Find where the given text appears and provide that cell's center as [X, Y] coordinate. 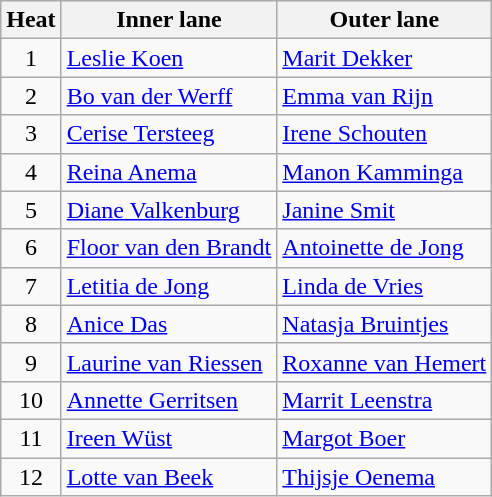
10 [31, 400]
Marit Dekker [384, 58]
Anice Das [169, 324]
12 [31, 477]
Leslie Koen [169, 58]
Annette Gerritsen [169, 400]
Antoinette de Jong [384, 248]
4 [31, 172]
Laurine van Riessen [169, 362]
Emma van Rijn [384, 96]
9 [31, 362]
Natasja Bruintjes [384, 324]
Lotte van Beek [169, 477]
Heat [31, 20]
Janine Smit [384, 210]
Reina Anema [169, 172]
Margot Boer [384, 438]
2 [31, 96]
3 [31, 134]
Outer lane [384, 20]
Floor van den Brandt [169, 248]
Bo van der Werff [169, 96]
Cerise Tersteeg [169, 134]
Roxanne van Hemert [384, 362]
Inner lane [169, 20]
Linda de Vries [384, 286]
5 [31, 210]
1 [31, 58]
Manon Kamminga [384, 172]
6 [31, 248]
Irene Schouten [384, 134]
8 [31, 324]
Marrit Leenstra [384, 400]
Letitia de Jong [169, 286]
Diane Valkenburg [169, 210]
Ireen Wüst [169, 438]
Thijsje Oenema [384, 477]
7 [31, 286]
11 [31, 438]
